Detect which cell encompasses the target text, then output its [x, y] center coordinate. 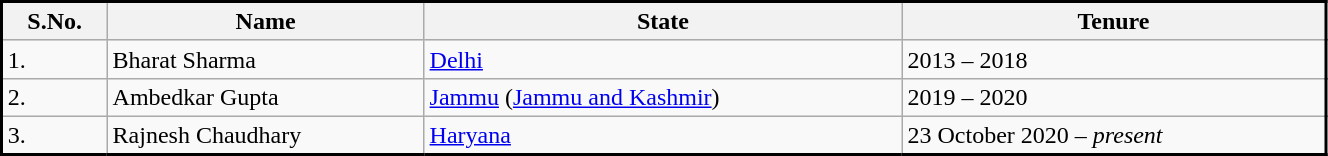
S.No. [55, 22]
2. [55, 97]
3. [55, 135]
Jammu (Jammu and Kashmir) [663, 97]
Bharat Sharma [266, 59]
Ambedkar Gupta [266, 97]
Tenure [1114, 22]
2019 – 2020 [1114, 97]
23 October 2020 – present [1114, 135]
Name [266, 22]
Delhi [663, 59]
1. [55, 59]
Rajnesh Chaudhary [266, 135]
2013 – 2018 [1114, 59]
Haryana [663, 135]
State [663, 22]
